Return the (X, Y) coordinate for the center point of the cell that contains the specified text.  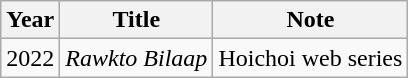
Rawkto Bilaap (136, 58)
Title (136, 20)
Note (310, 20)
Year (30, 20)
Hoichoi web series (310, 58)
2022 (30, 58)
